Pinpoint the cell where the given text exists, returning its (x, y) midpoint coordinate. 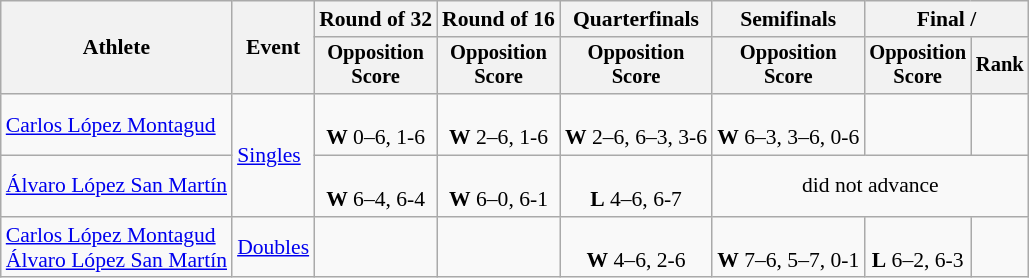
Doubles (273, 248)
Semifinals (788, 19)
Carlos López MontagudÁlvaro López San Martín (116, 248)
Carlos López Montagud (116, 124)
Round of 16 (498, 19)
Quarterfinals (636, 19)
W 2–6, 6–3, 3-6 (636, 124)
W 6–0, 6-1 (498, 186)
Singles (273, 155)
W 6–3, 3–6, 0-6 (788, 124)
L 6–2, 6-3 (918, 248)
did not advance (870, 186)
W 0–6, 1-6 (376, 124)
Final / (946, 19)
Rank (1000, 66)
W 6–4, 6-4 (376, 186)
L 4–6, 6-7 (636, 186)
W 2–6, 1-6 (498, 124)
W 7–6, 5–7, 0-1 (788, 248)
W 4–6, 2-6 (636, 248)
Round of 32 (376, 19)
Athlete (116, 48)
Event (273, 48)
Álvaro López San Martín (116, 186)
